Locate the cell with the specified text and output its [X, Y] center coordinate. 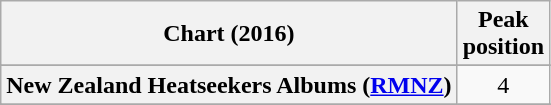
Peak position [503, 34]
New Zealand Heatseekers Albums (RMNZ) [229, 85]
4 [503, 85]
Chart (2016) [229, 34]
